Scan for the cell matching the given text and deliver its (X, Y) coordinate at center. 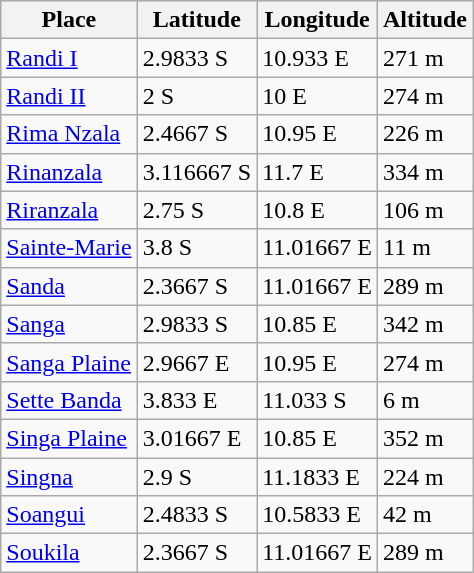
Altitude (424, 20)
Randi I (69, 58)
224 m (424, 477)
Soukila (69, 553)
6 m (424, 400)
3.8 S (197, 248)
2.4833 S (197, 515)
10.8 E (318, 210)
3.833 E (197, 400)
Singna (69, 477)
10 E (318, 96)
Sanga Plaine (69, 362)
352 m (424, 438)
226 m (424, 134)
Longitude (318, 20)
Rinanzala (69, 172)
10.933 E (318, 58)
3.01667 E (197, 438)
Soangui (69, 515)
106 m (424, 210)
271 m (424, 58)
Sette Banda (69, 400)
11 m (424, 248)
3.116667 S (197, 172)
Place (69, 20)
11.1833 E (318, 477)
42 m (424, 515)
Sanda (69, 286)
10.5833 E (318, 515)
Riranzala (69, 210)
11.7 E (318, 172)
2.9667 E (197, 362)
2.4667 S (197, 134)
Sanga (69, 324)
2.9 S (197, 477)
Randi II (69, 96)
2.75 S (197, 210)
2 S (197, 96)
Singa Plaine (69, 438)
Rima Nzala (69, 134)
Sainte-Marie (69, 248)
Latitude (197, 20)
11.033 S (318, 400)
342 m (424, 324)
334 m (424, 172)
